Scan for the cell matching the given text and deliver its [X, Y] coordinate at center. 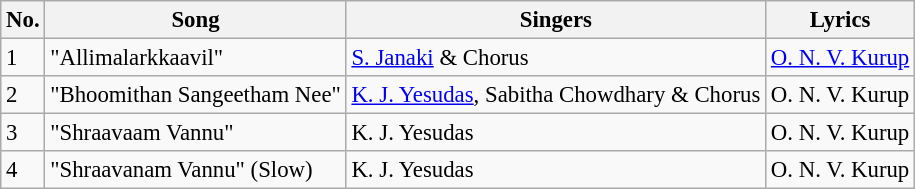
2 [23, 95]
"Bhoomithan Sangeetham Nee" [196, 95]
Song [196, 20]
Singers [556, 20]
3 [23, 133]
"Shraavaam Vannu" [196, 133]
S. Janaki & Chorus [556, 58]
Lyrics [840, 20]
K. J. Yesudas, Sabitha Chowdhary & Chorus [556, 95]
1 [23, 58]
"Allimalarkkaavil" [196, 58]
"Shraavanam Vannu" (Slow) [196, 170]
No. [23, 20]
4 [23, 170]
